Identify which cell holds the provided text, then report its (X, Y) central coordinate. 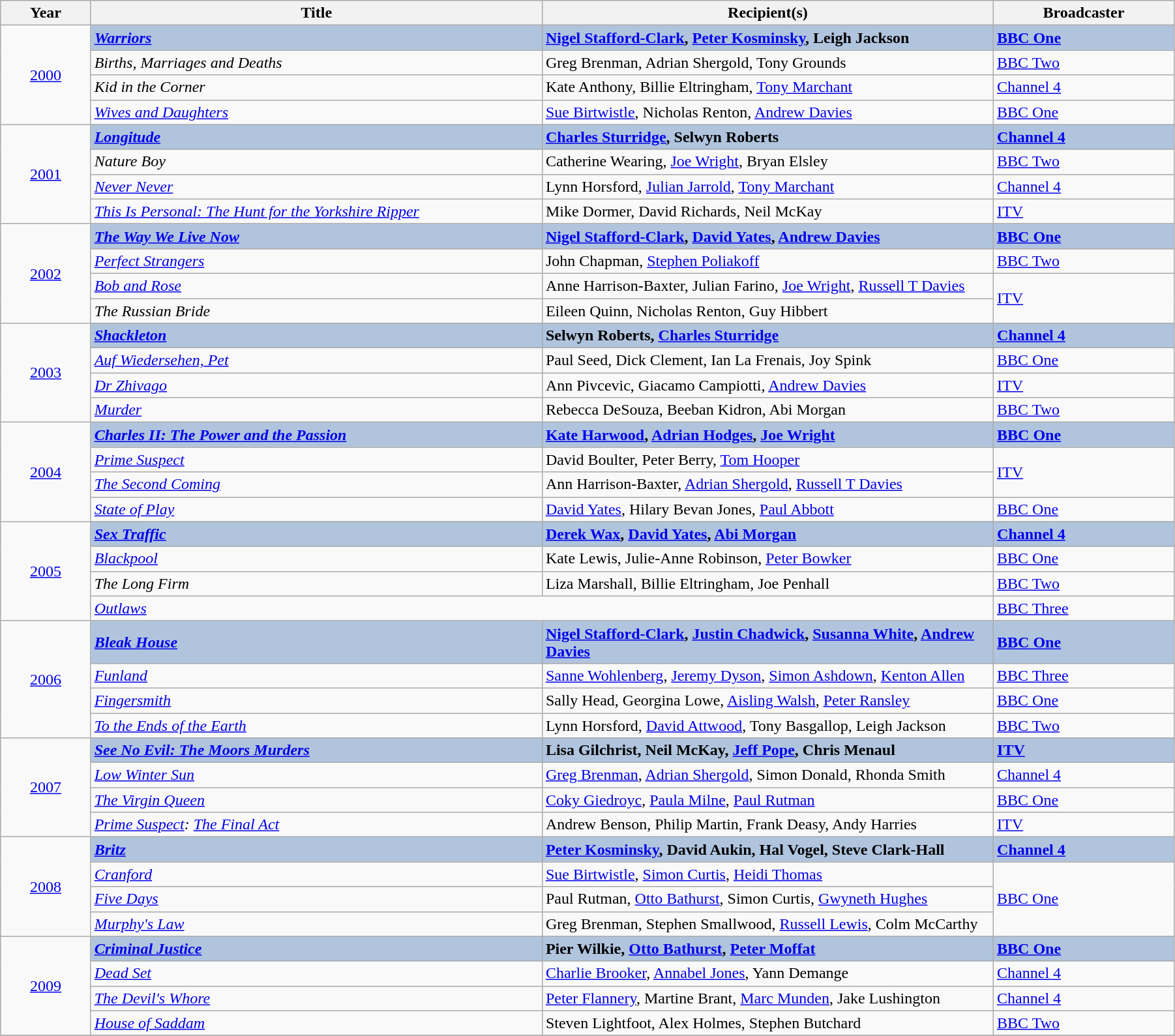
To the Ends of the Earth (316, 726)
2008 (46, 887)
2000 (46, 75)
The Devil's Whore (316, 998)
Low Winter Sun (316, 775)
Bob and Rose (316, 286)
Sue Birtwistle, Simon Curtis, Heidi Thomas (767, 874)
See No Evil: The Moors Murders (316, 750)
Murphy's Law (316, 924)
2001 (46, 174)
Wives and Daughters (316, 112)
2003 (46, 373)
The Second Coming (316, 484)
Kate Anthony, Billie Eltringham, Tony Marchant (767, 87)
Nature Boy (316, 162)
Births, Marriages and Deaths (316, 63)
Lynn Horsford, Julian Jarrold, Tony Marchant (767, 186)
Outlaws (542, 608)
Catherine Wearing, Joe Wright, Bryan Elsley (767, 162)
David Yates, Hilary Bevan Jones, Paul Abbott (767, 509)
Derek Wax, David Yates, Abi Morgan (767, 534)
Dead Set (316, 973)
Kate Lewis, Julie-Anne Robinson, Peter Bowker (767, 559)
Prime Suspect (316, 460)
Sue Birtwistle, Nicholas Renton, Andrew Davies (767, 112)
Five Days (316, 899)
State of Play (316, 509)
Nigel Stafford-Clark, Justin Chadwick, Susanna White, Andrew Davies (767, 642)
The Russian Bride (316, 311)
Ann Harrison-Baxter, Adrian Shergold, Russell T Davies (767, 484)
Longitude (316, 137)
Rebecca DeSouza, Beeban Kidron, Abi Morgan (767, 410)
Charles Sturridge, Selwyn Roberts (767, 137)
Britz (316, 850)
2004 (46, 472)
Charlie Brooker, Annabel Jones, Yann Demange (767, 973)
Liza Marshall, Billie Eltringham, Joe Penhall (767, 584)
Selwyn Roberts, Charles Sturridge (767, 336)
Charles II: The Power and the Passion (316, 435)
Greg Brenman, Adrian Shergold, Simon Donald, Rhonda Smith (767, 775)
Steven Lightfoot, Alex Holmes, Stephen Butchard (767, 1023)
Never Never (316, 186)
Greg Brenman, Stephen Smallwood, Russell Lewis, Colm McCarthy (767, 924)
Kid in the Corner (316, 87)
Andrew Benson, Philip Martin, Frank Deasy, Andy Harries (767, 825)
Sex Traffic (316, 534)
The Long Firm (316, 584)
Blackpool (316, 559)
Sanne Wohlenberg, Jeremy Dyson, Simon Ashdown, Kenton Allen (767, 675)
David Boulter, Peter Berry, Tom Hooper (767, 460)
Funland (316, 675)
John Chapman, Stephen Poliakoff (767, 261)
Lisa Gilchrist, Neil McKay, Jeff Pope, Chris Menaul (767, 750)
Anne Harrison-Baxter, Julian Farino, Joe Wright, Russell T Davies (767, 286)
Ann Pivcevic, Giacamo Campiotti, Andrew Davies (767, 385)
Paul Seed, Dick Clement, Ian La Frenais, Joy Spink (767, 361)
Bleak House (316, 642)
Fingersmith (316, 700)
Perfect Strangers (316, 261)
Eileen Quinn, Nicholas Renton, Guy Hibbert (767, 311)
2005 (46, 571)
2007 (46, 788)
Recipient(s) (767, 13)
Dr Zhivago (316, 385)
Sally Head, Georgina Lowe, Aisling Walsh, Peter Ransley (767, 700)
Peter Kosminsky, David Aukin, Hal Vogel, Steve Clark-Hall (767, 850)
Pier Wilkie, Otto Bathurst, Peter Moffat (767, 949)
This Is Personal: The Hunt for the Yorkshire Ripper (316, 211)
House of Saddam (316, 1023)
Prime Suspect: The Final Act (316, 825)
Shackleton (316, 336)
Kate Harwood, Adrian Hodges, Joe Wright (767, 435)
Auf Wiedersehen, Pet (316, 361)
Criminal Justice (316, 949)
Nigel Stafford-Clark, David Yates, Andrew Davies (767, 236)
Warriors (316, 38)
Cranford (316, 874)
Greg Brenman, Adrian Shergold, Tony Grounds (767, 63)
The Way We Live Now (316, 236)
The Virgin Queen (316, 800)
Peter Flannery, Martine Brant, Marc Munden, Jake Lushington (767, 998)
Title (316, 13)
2009 (46, 986)
Paul Rutman, Otto Bathurst, Simon Curtis, Gwyneth Hughes (767, 899)
Murder (316, 410)
Mike Dormer, David Richards, Neil McKay (767, 211)
Year (46, 13)
Nigel Stafford-Clark, Peter Kosminsky, Leigh Jackson (767, 38)
Broadcaster (1084, 13)
2002 (46, 273)
Lynn Horsford, David Attwood, Tony Basgallop, Leigh Jackson (767, 726)
2006 (46, 679)
Coky Giedroyc, Paula Milne, Paul Rutman (767, 800)
